Find where the given text appears and provide that cell's center as (X, Y) coordinate. 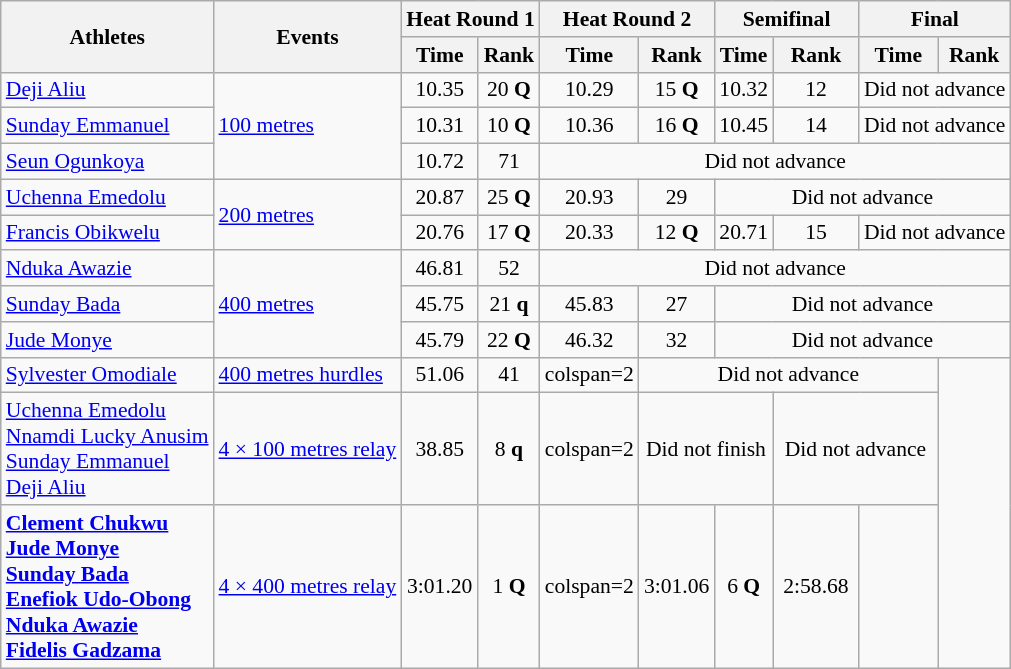
Final (935, 19)
Semifinal (786, 19)
10.45 (744, 126)
Athletes (108, 36)
12 Q (676, 233)
21 q (509, 304)
25 Q (509, 197)
Sylvester Omodiale (108, 375)
71 (509, 162)
4 × 400 metres relay (308, 586)
20.93 (590, 197)
27 (676, 304)
52 (509, 269)
Seun Ogunkoya (108, 162)
22 Q (509, 340)
45.79 (440, 340)
20 Q (509, 90)
4 × 100 metres relay (308, 449)
Nduka Awazie (108, 269)
2:58.68 (816, 586)
3:01.20 (440, 586)
1 Q (509, 586)
10.31 (440, 126)
100 metres (308, 126)
Clement ChukwuJude MonyeSunday BadaEnefiok Udo-ObongNduka AwazieFidelis Gadzama (108, 586)
3:01.06 (676, 586)
15 Q (676, 90)
Did not finish (706, 449)
46.32 (590, 340)
400 metres hurdles (308, 375)
15 (816, 233)
Sunday Bada (108, 304)
400 metres (308, 304)
Deji Aliu (108, 90)
6 Q (744, 586)
10.29 (590, 90)
45.75 (440, 304)
46.81 (440, 269)
Uchenna Emedolu (108, 197)
20.71 (744, 233)
8 q (509, 449)
10.35 (440, 90)
10.36 (590, 126)
20.33 (590, 233)
14 (816, 126)
Sunday Emmanuel (108, 126)
200 metres (308, 214)
17 Q (509, 233)
38.85 (440, 449)
10 Q (509, 126)
Heat Round 1 (470, 19)
Events (308, 36)
41 (509, 375)
Francis Obikwelu (108, 233)
10.32 (744, 90)
Jude Monye (108, 340)
12 (816, 90)
10.72 (440, 162)
20.76 (440, 233)
Uchenna EmedoluNnamdi Lucky AnusimSunday EmmanuelDeji Aliu (108, 449)
51.06 (440, 375)
32 (676, 340)
29 (676, 197)
45.83 (590, 304)
16 Q (676, 126)
20.87 (440, 197)
Heat Round 2 (628, 19)
